For the text-containing cell, return its midpoint in (x, y) coordinate format. 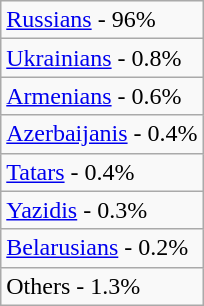
Yazidis - 0.3% (102, 210)
Armenians - 0.6% (102, 96)
Tatars - 0.4% (102, 172)
Azerbaijanis - 0.4% (102, 134)
Belarusians - 0.2% (102, 248)
Others - 1.3% (102, 286)
Russians - 96% (102, 20)
Ukrainians - 0.8% (102, 58)
